Return (x, y) of the center of cell containing provided text 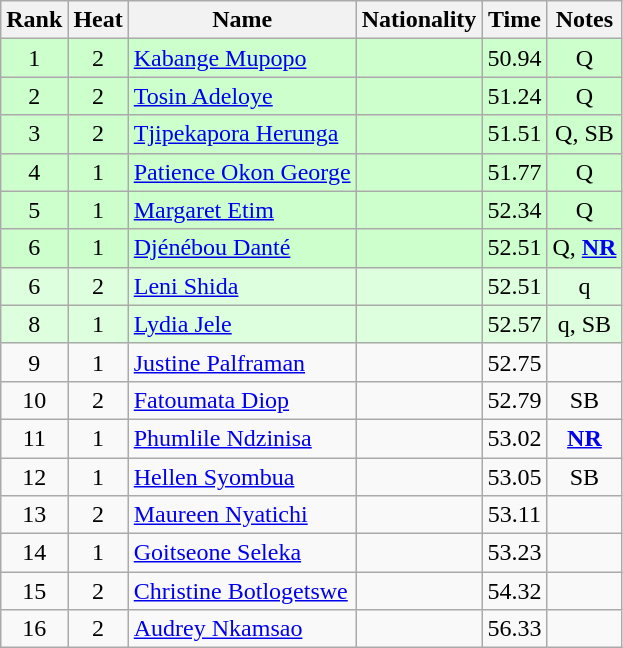
Goitseone Seleka (242, 553)
52.34 (514, 210)
8 (34, 324)
Tosin Adeloye (242, 96)
53.05 (514, 477)
Tjipekapora Herunga (242, 134)
q (584, 286)
5 (34, 210)
50.94 (514, 58)
Djénébou Danté (242, 248)
q, SB (584, 324)
52.79 (514, 400)
52.57 (514, 324)
Notes (584, 20)
Q, NR (584, 248)
Leni Shida (242, 286)
53.23 (514, 553)
Christine Botlogetswe (242, 591)
12 (34, 477)
Patience Okon George (242, 172)
Margaret Etim (242, 210)
10 (34, 400)
Fatoumata Diop (242, 400)
Lydia Jele (242, 324)
4 (34, 172)
13 (34, 515)
Time (514, 20)
Audrey Nkamsao (242, 629)
15 (34, 591)
Heat (98, 20)
Justine Palframan (242, 362)
Hellen Syombua (242, 477)
Name (242, 20)
Phumlile Ndzinisa (242, 438)
52.75 (514, 362)
Kabange Mupopo (242, 58)
53.11 (514, 515)
53.02 (514, 438)
Nationality (419, 20)
NR (584, 438)
56.33 (514, 629)
Q, SB (584, 134)
11 (34, 438)
Maureen Nyatichi (242, 515)
51.77 (514, 172)
9 (34, 362)
16 (34, 629)
51.24 (514, 96)
3 (34, 134)
54.32 (514, 591)
Rank (34, 20)
14 (34, 553)
51.51 (514, 134)
